Output the (X, Y) coordinate of the center of the cell containing the given text.  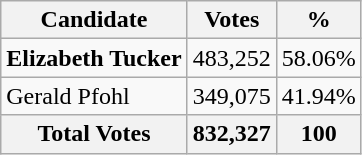
41.94% (318, 96)
100 (318, 134)
Gerald Pfohl (94, 96)
Candidate (94, 20)
Elizabeth Tucker (94, 58)
Total Votes (94, 134)
58.06% (318, 58)
832,327 (232, 134)
483,252 (232, 58)
% (318, 20)
Votes (232, 20)
349,075 (232, 96)
